Identify which cell holds the provided text, then report its (X, Y) central coordinate. 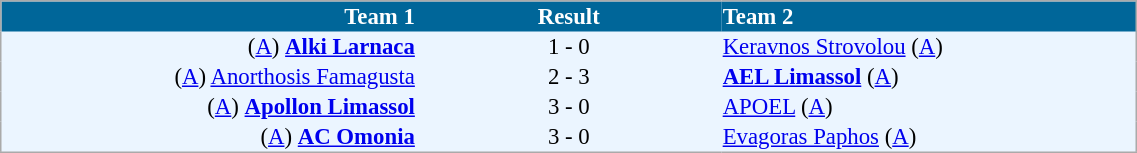
(A) Alki Larnaca (209, 47)
Team 2 (929, 16)
2 - 3 (568, 77)
Team 1 (209, 16)
APOEL (A) (929, 107)
Result (568, 16)
(A) Anorthosis Famagusta (209, 77)
AEL Limassol (A) (929, 77)
(A) AC Omonia (209, 137)
1 - 0 (568, 47)
(A) Apollon Limassol (209, 107)
Keravnos Strovolou (A) (929, 47)
Evagoras Paphos (A) (929, 137)
